Capture the cell that displays the provided text and extract its [X, Y] central coordinate. 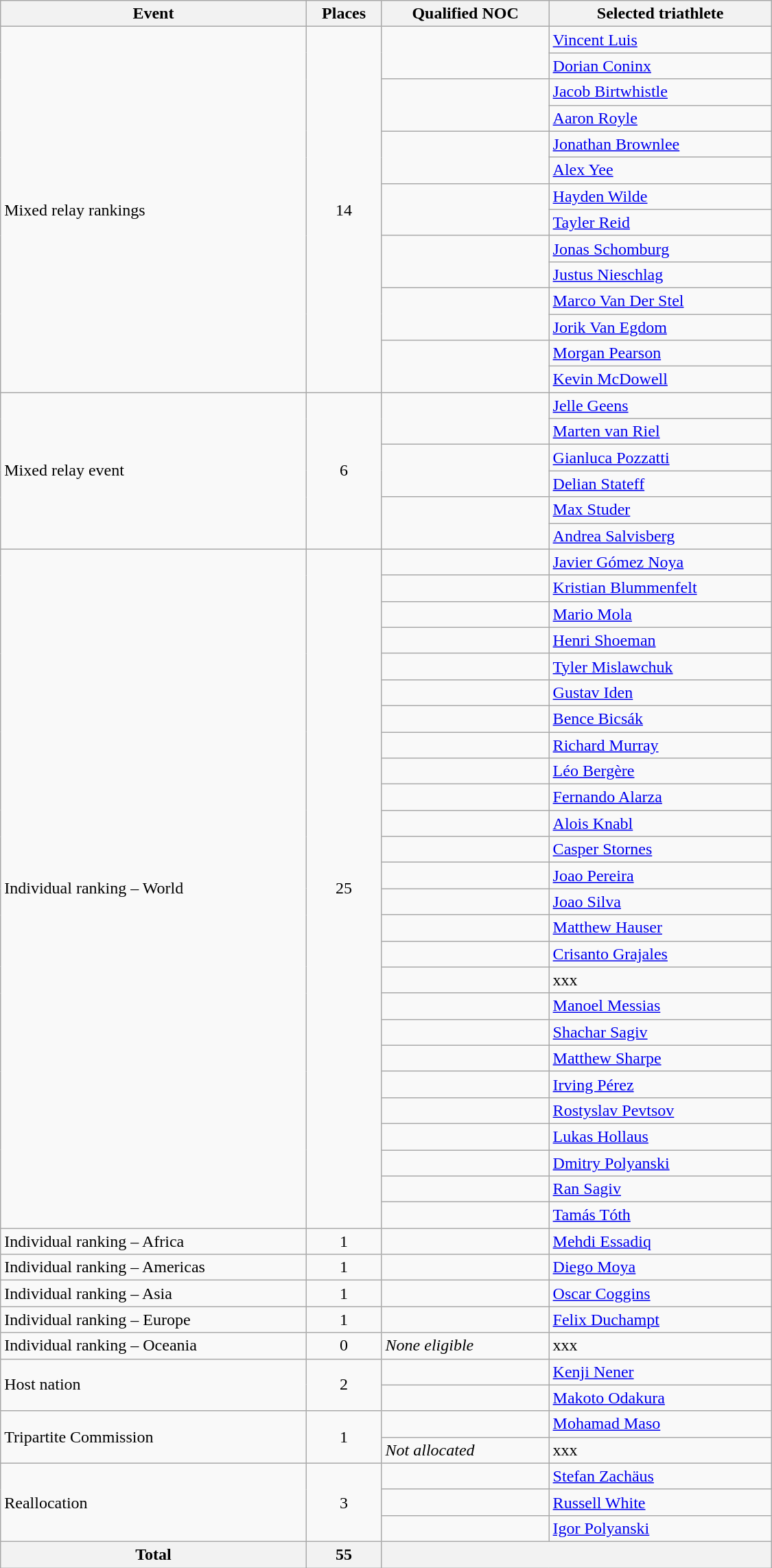
14 [344, 210]
2 [344, 1385]
Matthew Sharpe [660, 1058]
Bence Bicsák [660, 718]
Stefan Zachäus [660, 1476]
Makoto Odakura [660, 1398]
Vincent Luis [660, 40]
Jacob Birtwhistle [660, 92]
Lukas Hollaus [660, 1136]
Mario Mola [660, 614]
Mohamad Maso [660, 1424]
Crisanto Grajales [660, 954]
Tamás Tóth [660, 1215]
Irving Pérez [660, 1084]
Hayden Wilde [660, 196]
Dorian Coninx [660, 66]
Tripartite Commission [154, 1437]
Not allocated [465, 1450]
Individual ranking – Americas [154, 1267]
Shachar Sagiv [660, 1032]
Tayler Reid [660, 222]
Max Studer [660, 510]
Fernando Alarza [660, 797]
Andrea Salvisberg [660, 536]
Mixed relay rankings [154, 210]
Kristian Blummenfelt [660, 588]
Marten van Riel [660, 432]
Host nation [154, 1385]
Individual ranking – Africa [154, 1241]
Russell White [660, 1502]
Qualified NOC [465, 14]
Event [154, 14]
Tyler Mislawchuk [660, 666]
Léo Bergère [660, 771]
Diego Moya [660, 1267]
Ran Sagiv [660, 1189]
0 [344, 1346]
Jonathan Brownlee [660, 144]
Alex Yee [660, 170]
Gustav Iden [660, 692]
Mixed relay event [154, 471]
Matthew Hauser [660, 928]
Aaron Royle [660, 118]
Rostyslav Pevtsov [660, 1110]
Jonas Schomburg [660, 248]
None eligible [465, 1346]
Delian Stateff [660, 484]
25 [344, 889]
3 [344, 1502]
Joao Silva [660, 902]
Justus Nieschlag [660, 274]
Dmitry Polyanski [660, 1163]
Henri Shoeman [660, 640]
Casper Stornes [660, 850]
Total [154, 1554]
Felix Duchampt [660, 1320]
Marco Van Der Stel [660, 301]
Igor Polyanski [660, 1528]
Mehdi Essadiq [660, 1241]
Jelle Geens [660, 406]
Reallocation [154, 1502]
Manoel Messias [660, 1006]
Selected triathlete [660, 14]
Individual ranking – Oceania [154, 1346]
6 [344, 471]
Gianluca Pozzatti [660, 458]
Individual ranking – World [154, 889]
Joao Pereira [660, 876]
Morgan Pearson [660, 353]
Places [344, 14]
Kenji Nener [660, 1372]
55 [344, 1554]
Richard Murray [660, 745]
Individual ranking – Asia [154, 1294]
Alois Knabl [660, 823]
Jorik Van Egdom [660, 327]
Oscar Coggins [660, 1294]
Kevin McDowell [660, 379]
Javier Gómez Noya [660, 562]
Individual ranking – Europe [154, 1320]
